Capture the cell that displays the provided text and extract its (x, y) central coordinate. 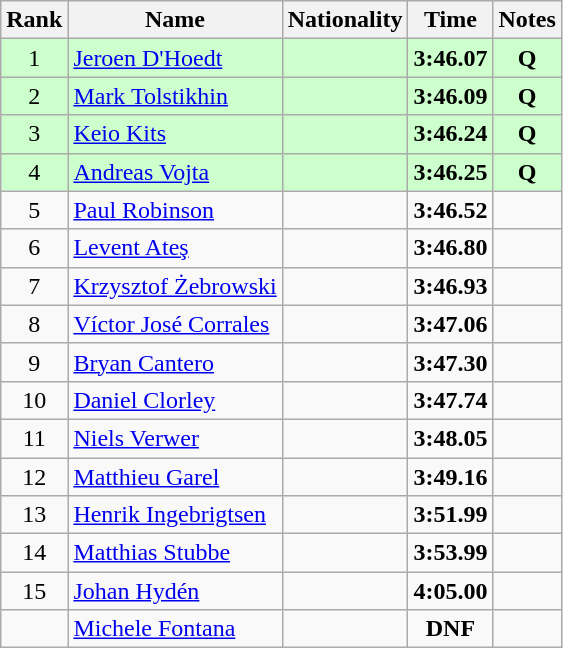
3:46.80 (450, 248)
DNF (450, 629)
14 (34, 553)
Jeroen D'Hoedt (175, 58)
13 (34, 515)
Notes (527, 20)
Paul Robinson (175, 210)
Keio Kits (175, 134)
3:46.24 (450, 134)
Name (175, 20)
7 (34, 286)
Mark Tolstikhin (175, 96)
3:48.05 (450, 438)
4:05.00 (450, 591)
Johan Hydén (175, 591)
Michele Fontana (175, 629)
3:49.16 (450, 477)
Andreas Vojta (175, 172)
1 (34, 58)
10 (34, 400)
3:53.99 (450, 553)
3:51.99 (450, 515)
3:46.09 (450, 96)
Time (450, 20)
3 (34, 134)
5 (34, 210)
15 (34, 591)
Krzysztof Żebrowski (175, 286)
12 (34, 477)
3:46.52 (450, 210)
Henrik Ingebrigtsen (175, 515)
Niels Verwer (175, 438)
Rank (34, 20)
6 (34, 248)
Levent Ateş (175, 248)
4 (34, 172)
Víctor José Corrales (175, 324)
Matthias Stubbe (175, 553)
3:46.25 (450, 172)
Matthieu Garel (175, 477)
9 (34, 362)
Nationality (345, 20)
Bryan Cantero (175, 362)
11 (34, 438)
3:47.30 (450, 362)
3:46.93 (450, 286)
3:47.06 (450, 324)
8 (34, 324)
Daniel Clorley (175, 400)
2 (34, 96)
3:47.74 (450, 400)
3:46.07 (450, 58)
